Return the [x, y] coordinate for the center point of the cell that contains the specified text.  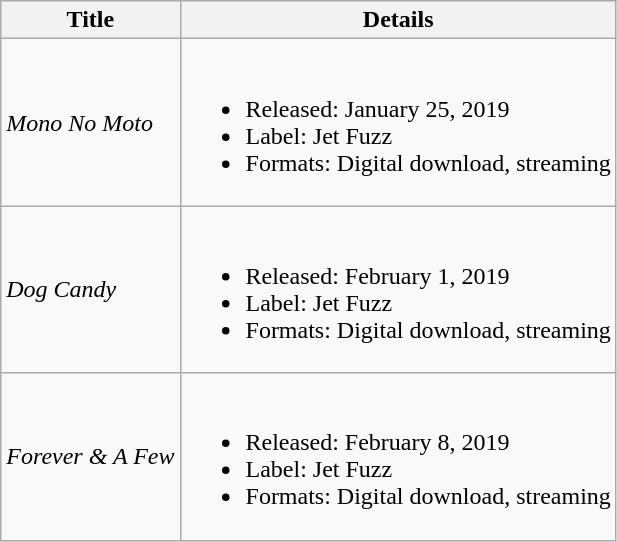
Forever & A Few [90, 456]
Released: January 25, 2019Label: Jet FuzzFormats: Digital download, streaming [398, 122]
Released: February 1, 2019Label: Jet FuzzFormats: Digital download, streaming [398, 290]
Title [90, 20]
Dog Candy [90, 290]
Mono No Moto [90, 122]
Released: February 8, 2019Label: Jet FuzzFormats: Digital download, streaming [398, 456]
Details [398, 20]
